Provide the [X, Y] coordinate of the cell's center where the given text is located.  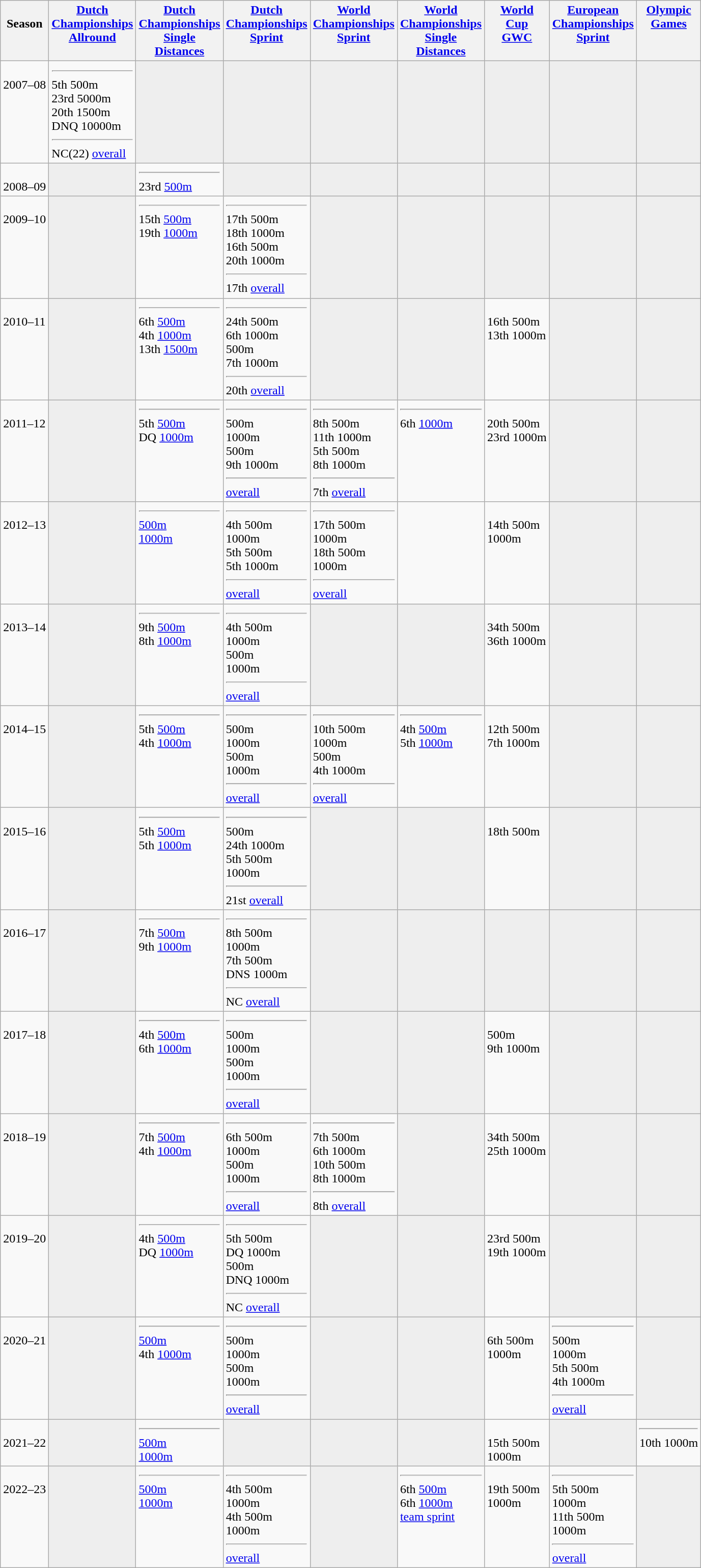
2021–22 [24, 1443]
2020–21 [24, 1368]
6th 500m 1000m 500m 1000m overall [267, 1165]
Dutch Championships Single Distances [179, 31]
4th 500m DQ 1000m [179, 1266]
5th 500m 5th 1000m [179, 858]
2013–14 [24, 655]
500m 24th 1000m 5th 500m 1000m 21st overall [267, 858]
2011–12 [24, 451]
2015–16 [24, 858]
6th 1000m [441, 451]
2009–10 [24, 247]
5th 500m 23rd 5000m 20th 1500m DNQ 10000m NC(22) overall [93, 112]
World Championships Sprint [353, 31]
9th 500m 8th 1000m [179, 655]
24th 500m 6th 1000m 500m 7th 1000m 20th overall [267, 349]
4th 500m 1000m 500m 1000m overall [267, 655]
17th 500m 18th 1000m 16th 500m 20th 1000m 17th overall [267, 247]
4th 500m 1000m 5th 500m 5th 1000m overall [267, 553]
Olympic Games [668, 31]
10th 1000m [668, 1443]
2012–13 [24, 553]
2010–11 [24, 349]
2018–19 [24, 1165]
18th 500m [517, 858]
8th 500m 11th 1000m 5th 500m 8th 1000m 7th overall [353, 451]
2008–09 [24, 179]
500m 9th 1000m [517, 1062]
2017–18 [24, 1062]
34th 500m 25th 1000m [517, 1165]
19th 500m 1000m [517, 1517]
7th 500m 4th 1000m [179, 1165]
15th 500m 19th 1000m [179, 247]
5th 500m 4th 1000m [179, 756]
6th 500m 1000m [517, 1368]
15th 500m 1000m [517, 1443]
Dutch Championships Sprint [267, 31]
16th 500m 13th 1000m [517, 349]
World Championships Single Distances [441, 31]
Dutch Championships Allround [93, 31]
5th 500m 1000m 11th 500m 1000m overall [593, 1517]
2016–17 [24, 960]
2007–08 [24, 112]
23rd 500m 19th 1000m [517, 1266]
20th 500m 23rd 1000m [517, 451]
European Championships Sprint [593, 31]
5th 500m DQ 1000m [179, 451]
2014–15 [24, 756]
4th 500m 1000m 4th 500m 1000m overall [267, 1517]
2019–20 [24, 1266]
8th 500m 1000m 7th 500m DNS 1000m NC overall [267, 960]
4th 500m 6th 1000m [179, 1062]
34th 500m 36th 1000m [517, 655]
2022–23 [24, 1517]
World Cup GWC [517, 31]
Season [24, 31]
500m 1000m 5th 500m 4th 1000m overall [593, 1368]
12th 500m 7th 1000m [517, 756]
6th 500m 6th 1000m team sprint [441, 1517]
7th 500m 6th 1000m 10th 500m 8th 1000m 8th overall [353, 1165]
14th 500m 1000m [517, 553]
10th 500m 1000m 500m 4th 1000m overall [353, 756]
500m 1000m 500m 9th 1000m overall [267, 451]
4th 500m 5th 1000m [441, 756]
7th 500m 9th 1000m [179, 960]
5th 500m DQ 1000m 500m DNQ 1000m NC overall [267, 1266]
500m 4th 1000m [179, 1368]
17th 500m 1000m 18th 500m 1000m overall [353, 553]
6th 500m 4th 1000m 13th 1500m [179, 349]
23rd 500m [179, 179]
